Locate the cell with the specified text and output its (X, Y) center coordinate. 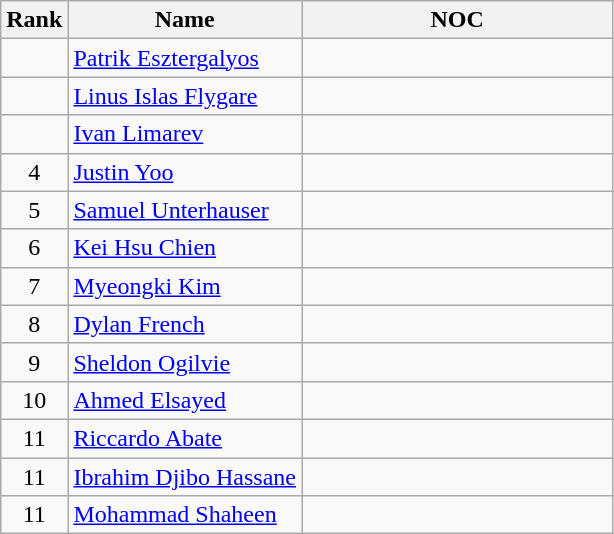
Sheldon Ogilvie (185, 362)
Ahmed Elsayed (185, 400)
Myeongki Kim (185, 286)
9 (34, 362)
Linus Islas Flygare (185, 96)
4 (34, 172)
Justin Yoo (185, 172)
10 (34, 400)
Dylan French (185, 324)
Riccardo Abate (185, 438)
Mohammad Shaheen (185, 515)
5 (34, 210)
Samuel Unterhauser (185, 210)
Kei Hsu Chien (185, 248)
7 (34, 286)
6 (34, 248)
NOC (458, 20)
Ibrahim Djibo Hassane (185, 477)
Ivan Limarev (185, 134)
Patrik Esztergalyos (185, 58)
8 (34, 324)
Rank (34, 20)
Name (185, 20)
